Capture the cell that displays the provided text and extract its (X, Y) central coordinate. 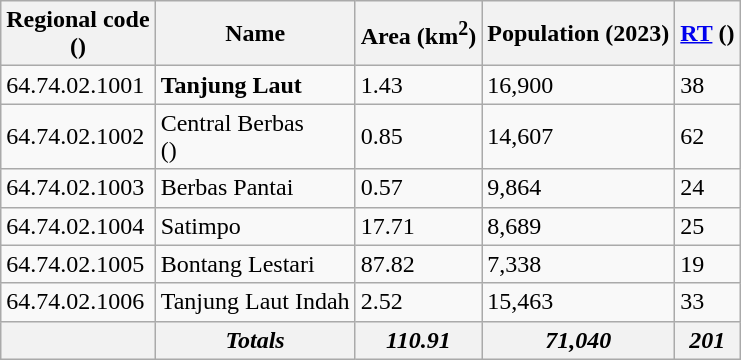
Bontang Lestari (255, 264)
8,689 (578, 226)
15,463 (578, 302)
64.74.02.1004 (78, 226)
64.74.02.1002 (78, 136)
38 (708, 85)
19 (708, 264)
Regional code() (78, 34)
0.57 (418, 188)
16,900 (578, 85)
RT () (708, 34)
87.82 (418, 264)
Central Berbas() (255, 136)
201 (708, 340)
71,040 (578, 340)
2.52 (418, 302)
14,607 (578, 136)
Name (255, 34)
64.74.02.1001 (78, 85)
25 (708, 226)
Totals (255, 340)
64.74.02.1006 (78, 302)
Satimpo (255, 226)
Population (2023) (578, 34)
7,338 (578, 264)
Tanjung Laut (255, 85)
Area (km2) (418, 34)
64.74.02.1003 (78, 188)
24 (708, 188)
64.74.02.1005 (78, 264)
17.71 (418, 226)
1.43 (418, 85)
Berbas Pantai (255, 188)
0.85 (418, 136)
62 (708, 136)
9,864 (578, 188)
110.91 (418, 340)
33 (708, 302)
Tanjung Laut Indah (255, 302)
